Return [X, Y] of the center of cell containing provided text 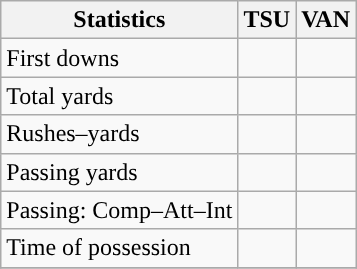
Passing yards [120, 172]
Statistics [120, 20]
First downs [120, 58]
Passing: Comp–Att–Int [120, 210]
Total yards [120, 96]
VAN [326, 20]
TSU [267, 20]
Rushes–yards [120, 134]
Time of possession [120, 248]
